Return the [X, Y] coordinate for the center point of the cell that contains the specified text.  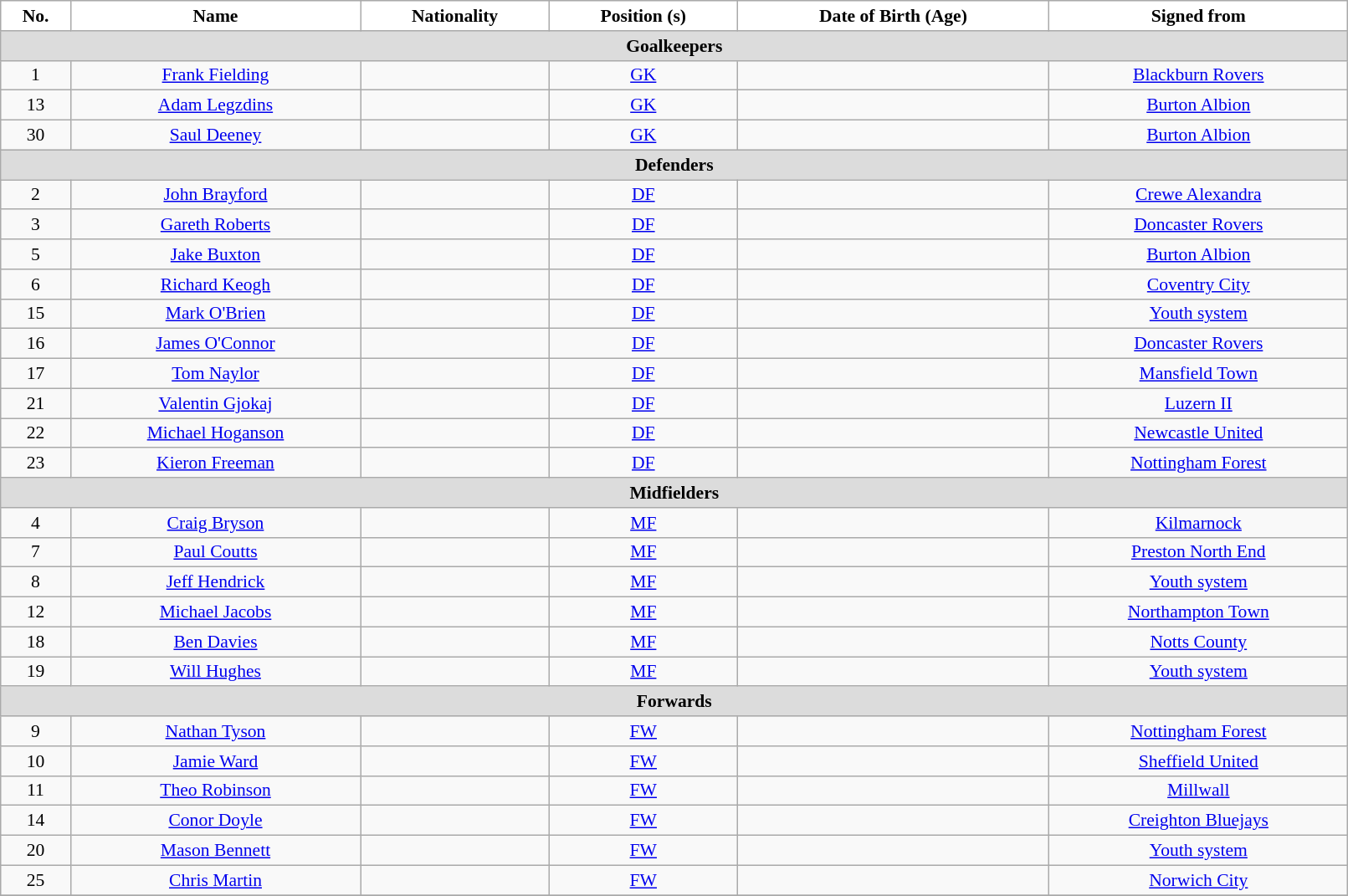
17 [36, 374]
Position (s) [644, 16]
Kilmarnock [1198, 523]
Date of Birth (Age) [894, 16]
Gareth Roberts [215, 225]
3 [36, 225]
Forwards [674, 702]
Mark O'Brien [215, 314]
14 [36, 821]
Nationality [455, 16]
Northampton Town [1198, 612]
James O'Connor [215, 344]
16 [36, 344]
13 [36, 105]
21 [36, 403]
22 [36, 433]
Jamie Ward [215, 761]
Will Hughes [215, 672]
Theo Robinson [215, 791]
John Brayford [215, 195]
2 [36, 195]
5 [36, 254]
Conor Doyle [215, 821]
Nathan Tyson [215, 731]
Jeff Hendrick [215, 582]
11 [36, 791]
Crewe Alexandra [1198, 195]
Mansfield Town [1198, 374]
Valentin Gjokaj [215, 403]
9 [36, 731]
30 [36, 136]
10 [36, 761]
Frank Fielding [215, 75]
Kieron Freeman [215, 463]
Chris Martin [215, 880]
Paul Coutts [215, 552]
8 [36, 582]
15 [36, 314]
18 [36, 642]
Mason Bennett [215, 851]
Saul Deeney [215, 136]
1 [36, 75]
Luzern II [1198, 403]
4 [36, 523]
Newcastle United [1198, 433]
20 [36, 851]
Midfielders [674, 493]
Notts County [1198, 642]
Preston North End [1198, 552]
Signed from [1198, 16]
No. [36, 16]
Ben Davies [215, 642]
Craig Bryson [215, 523]
12 [36, 612]
Goalkeepers [674, 46]
Coventry City [1198, 284]
Norwich City [1198, 880]
19 [36, 672]
Jake Buxton [215, 254]
Blackburn Rovers [1198, 75]
Sheffield United [1198, 761]
Tom Naylor [215, 374]
Defenders [674, 165]
Creighton Bluejays [1198, 821]
Millwall [1198, 791]
Michael Hoganson [215, 433]
Michael Jacobs [215, 612]
Richard Keogh [215, 284]
25 [36, 880]
23 [36, 463]
Adam Legzdins [215, 105]
7 [36, 552]
Name [215, 16]
6 [36, 284]
